Scan for the cell matching the given text and deliver its (X, Y) coordinate at center. 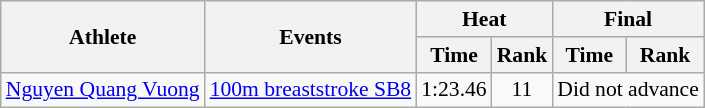
Heat (484, 19)
Events (311, 36)
Nguyen Quang Vuong (103, 90)
100m breaststroke SB8 (311, 90)
Athlete (103, 36)
1:23.46 (454, 90)
Final (628, 19)
11 (522, 90)
Did not advance (628, 90)
